Identify which cell holds the provided text, then report its (x, y) central coordinate. 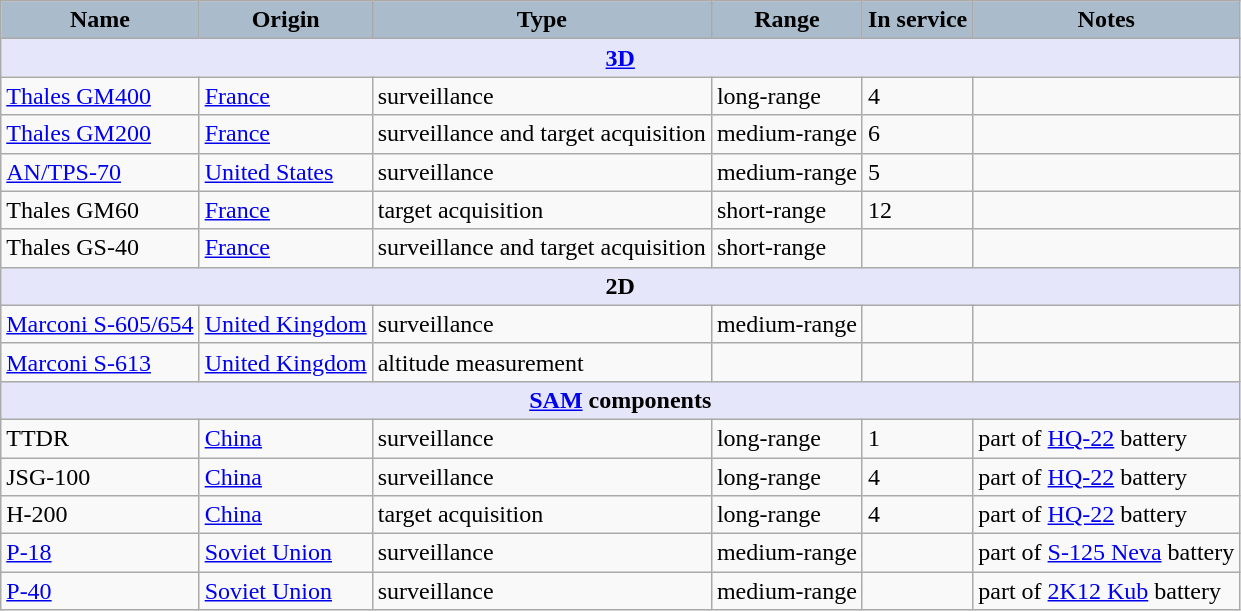
3D (620, 58)
altitude measurement (542, 362)
H-200 (100, 515)
Name (100, 20)
Marconi S-605/654 (100, 324)
Notes (1106, 20)
JSG-100 (100, 477)
Thales GS-40 (100, 248)
P-40 (100, 591)
part of S-125 Neva battery (1106, 553)
Range (786, 20)
Type (542, 20)
12 (917, 210)
2D (620, 286)
Origin (286, 20)
AN/TPS-70 (100, 172)
Thales GM60 (100, 210)
Marconi S-613 (100, 362)
TTDR (100, 438)
part of 2K12 Kub battery (1106, 591)
6 (917, 134)
Thales GM400 (100, 96)
P-18 (100, 553)
In service (917, 20)
United States (286, 172)
Thales GM200 (100, 134)
SAM components (620, 400)
5 (917, 172)
1 (917, 438)
